Determine the (X, Y) coordinate at the center of the cell enclosing the given text.  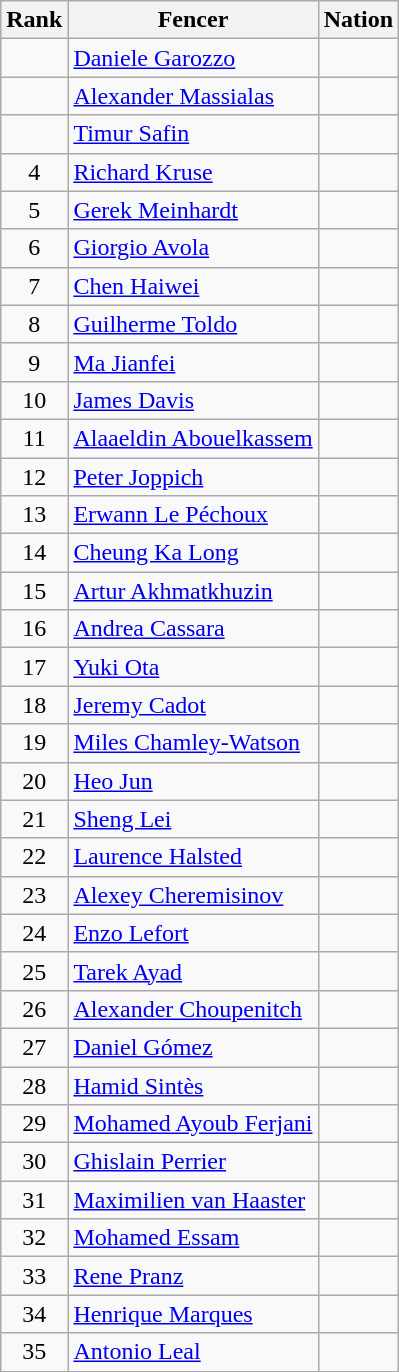
Timur Safin (193, 134)
23 (34, 895)
21 (34, 819)
Henrique Marques (193, 1314)
Daniele Garozzo (193, 58)
30 (34, 1162)
Cheung Ka Long (193, 553)
22 (34, 857)
10 (34, 400)
4 (34, 172)
Maximilien van Haaster (193, 1200)
25 (34, 971)
24 (34, 933)
31 (34, 1200)
Alexander Choupenitch (193, 1009)
15 (34, 591)
12 (34, 477)
Alaaeldin Abouelkassem (193, 438)
Nation (358, 20)
26 (34, 1009)
34 (34, 1314)
Sheng Lei (193, 819)
Antonio Leal (193, 1352)
Rene Pranz (193, 1276)
Jeremy Cadot (193, 705)
Yuki Ota (193, 667)
Mohamed Ayoub Ferjani (193, 1124)
Gerek Meinhardt (193, 210)
19 (34, 743)
7 (34, 286)
13 (34, 515)
Fencer (193, 20)
16 (34, 629)
28 (34, 1085)
11 (34, 438)
35 (34, 1352)
Alexander Massialas (193, 96)
Alexey Cheremisinov (193, 895)
20 (34, 781)
Richard Kruse (193, 172)
17 (34, 667)
Erwann Le Péchoux (193, 515)
14 (34, 553)
Andrea Cassara (193, 629)
Ma Jianfei (193, 362)
27 (34, 1047)
29 (34, 1124)
Enzo Lefort (193, 933)
Tarek Ayad (193, 971)
Daniel Gómez (193, 1047)
5 (34, 210)
Guilherme Toldo (193, 324)
18 (34, 705)
Mohamed Essam (193, 1238)
6 (34, 248)
Heo Jun (193, 781)
Rank (34, 20)
Hamid Sintès (193, 1085)
Giorgio Avola (193, 248)
James Davis (193, 400)
Laurence Halsted (193, 857)
Miles Chamley-Watson (193, 743)
8 (34, 324)
Artur Akhmatkhuzin (193, 591)
Peter Joppich (193, 477)
33 (34, 1276)
9 (34, 362)
Ghislain Perrier (193, 1162)
32 (34, 1238)
Chen Haiwei (193, 286)
